Capture the cell that displays the provided text and extract its [X, Y] central coordinate. 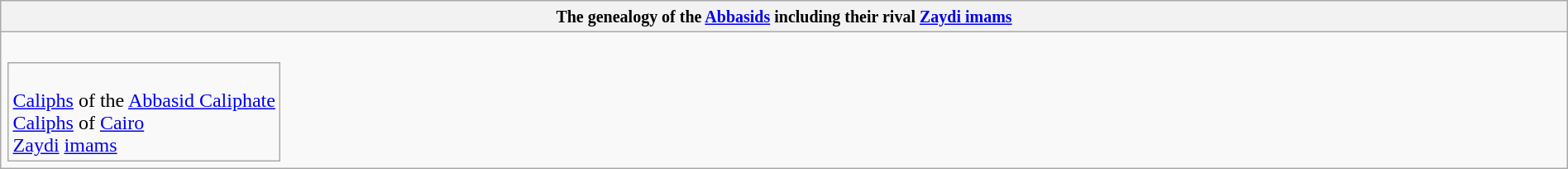
The genealogy of the Abbasids including their rival Zaydi imams [784, 17]
